Extract the [X, Y] coordinate from the center of the cell holding the provided text.  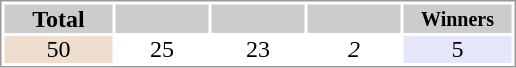
2 [354, 50]
23 [258, 50]
25 [162, 50]
Winners [458, 18]
5 [458, 50]
Total [58, 18]
50 [58, 50]
